Output the (X, Y) coordinate of the center of the cell containing the given text.  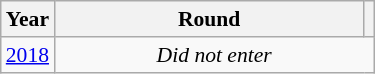
Round (209, 19)
Year (28, 19)
Did not enter (214, 55)
2018 (28, 55)
